Identify which cell holds the provided text, then report its (X, Y) central coordinate. 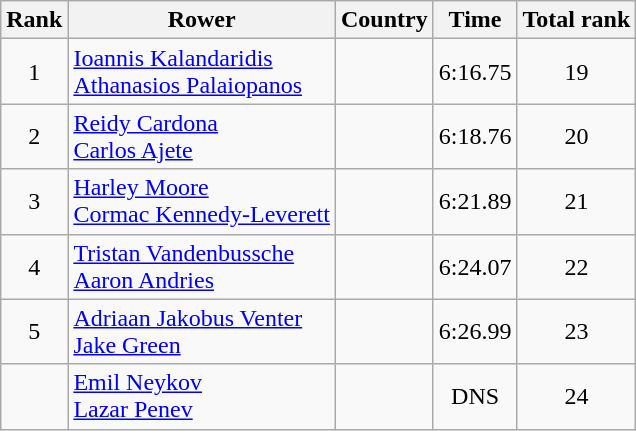
Harley MooreCormac Kennedy-Leverett (202, 202)
Adriaan Jakobus VenterJake Green (202, 332)
Country (384, 20)
2 (34, 136)
22 (576, 266)
Total rank (576, 20)
23 (576, 332)
21 (576, 202)
6:16.75 (475, 72)
Rank (34, 20)
24 (576, 396)
6:18.76 (475, 136)
1 (34, 72)
Tristan VandenbusscheAaron Andries (202, 266)
4 (34, 266)
Time (475, 20)
Reidy CardonaCarlos Ajete (202, 136)
6:24.07 (475, 266)
Rower (202, 20)
3 (34, 202)
6:21.89 (475, 202)
6:26.99 (475, 332)
DNS (475, 396)
Emil NeykovLazar Penev (202, 396)
19 (576, 72)
Ioannis KalandaridisAthanasios Palaiopanos (202, 72)
5 (34, 332)
20 (576, 136)
